Search for the cell housing the specified text and yield its (X, Y) center coordinate. 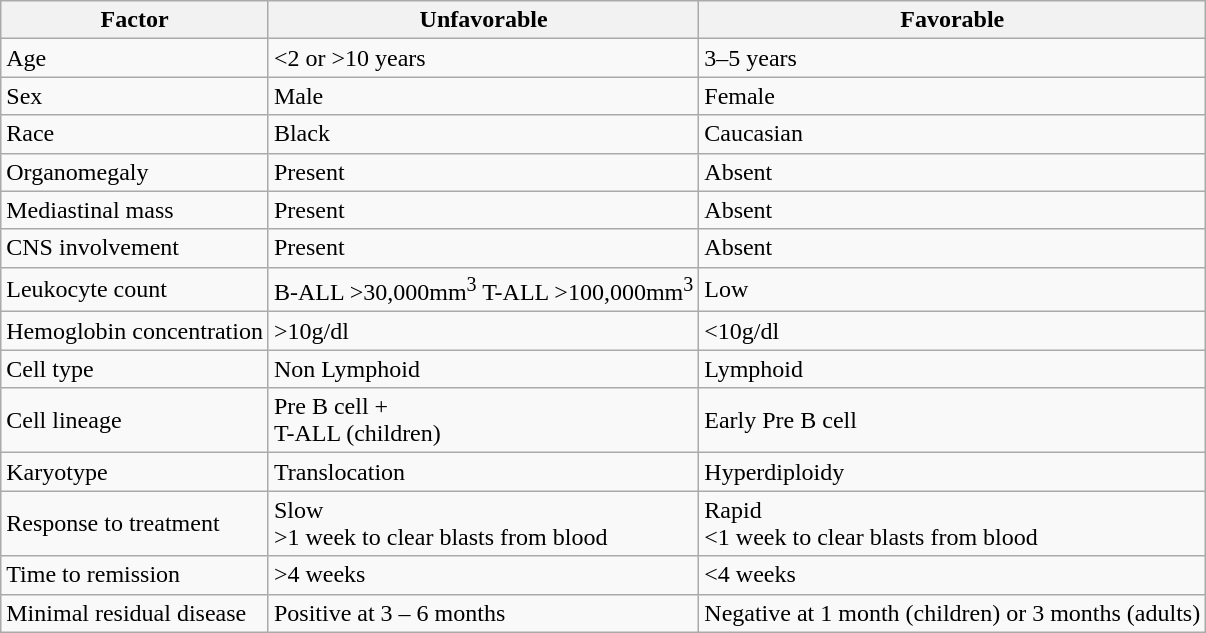
Response to treatment (135, 524)
3–5 years (952, 58)
Lymphoid (952, 369)
<2 or >10 years (483, 58)
Time to remission (135, 575)
Minimal residual disease (135, 613)
Favorable (952, 20)
Pre B cell +T-ALL (children) (483, 420)
Age (135, 58)
Cell lineage (135, 420)
>4 weeks (483, 575)
Leukocyte count (135, 290)
>10g/dl (483, 331)
Male (483, 96)
Caucasian (952, 134)
B-ALL >30,000mm3 T-ALL >100,000mm3 (483, 290)
Organomegaly (135, 172)
Hemoglobin concentration (135, 331)
<4 weeks (952, 575)
Karyotype (135, 472)
Unfavorable (483, 20)
Low (952, 290)
Black (483, 134)
Negative at 1 month (children) or 3 months (adults) (952, 613)
Non Lymphoid (483, 369)
Race (135, 134)
Female (952, 96)
<10g/dl (952, 331)
Mediastinal mass (135, 210)
Factor (135, 20)
Rapid<1 week to clear blasts from blood (952, 524)
Slow>1 week to clear blasts from blood (483, 524)
Hyperdiploidy (952, 472)
Early Pre B cell (952, 420)
Sex (135, 96)
Positive at 3 – 6 months (483, 613)
CNS involvement (135, 248)
Translocation (483, 472)
Cell type (135, 369)
